Extract the [x, y] coordinate from the center of the cell holding the provided text.  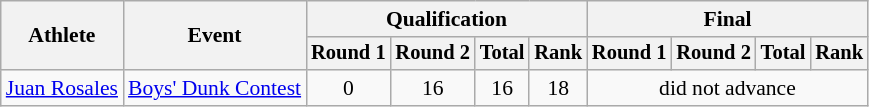
Boys' Dunk Contest [214, 88]
Athlete [62, 36]
Final [728, 19]
Event [214, 36]
0 [348, 88]
did not advance [728, 88]
Qualification [446, 19]
Juan Rosales [62, 88]
18 [558, 88]
